Find where the given text appears and provide that cell's center as (x, y) coordinate. 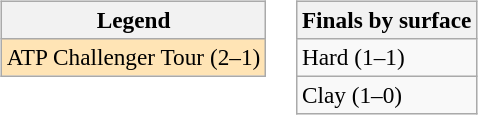
Hard (1–1) (387, 57)
Clay (1–0) (387, 95)
ATP Challenger Tour (2–1) (133, 57)
Finals by surface (387, 20)
Legend (133, 20)
